Output the (X, Y) coordinate of the center of the cell containing the given text.  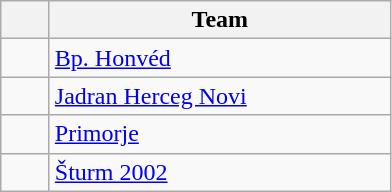
Team (220, 20)
Šturm 2002 (220, 172)
Primorje (220, 134)
Jadran Herceg Novi (220, 96)
Bp. Honvéd (220, 58)
